Capture the cell that displays the provided text and extract its (x, y) central coordinate. 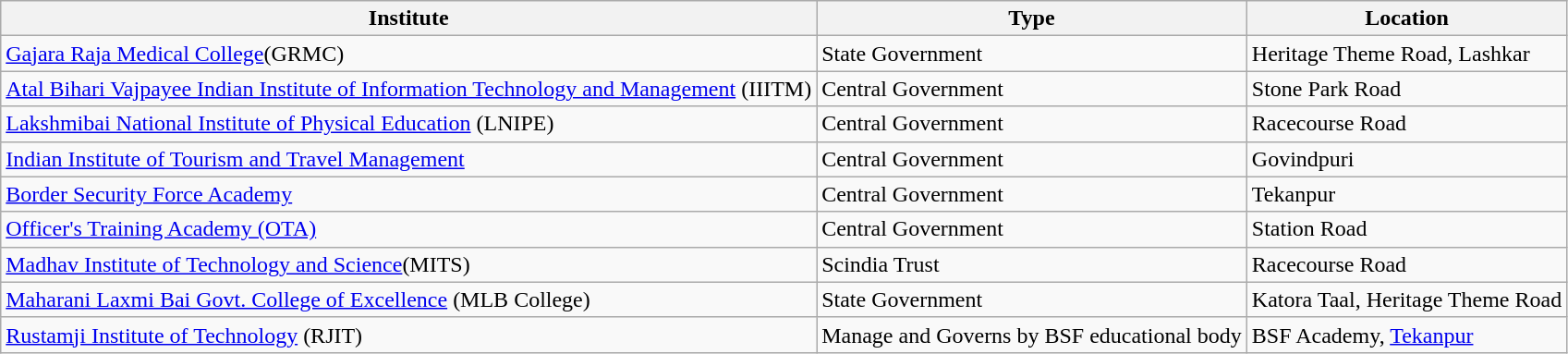
Border Security Force Academy (408, 194)
Scindia Trust (1032, 264)
Lakshmibai National Institute of Physical Education (LNIPE) (408, 124)
Officer's Training Academy (OTA) (408, 229)
Atal Bihari Vajpayee Indian Institute of Information Technology and Management (IIITM) (408, 89)
Location (1406, 18)
BSF Academy, Tekanpur (1406, 335)
Manage and Governs by BSF educational body (1032, 335)
Rustamji Institute of Technology (RJIT) (408, 335)
Govindpuri (1406, 159)
Indian Institute of Tourism and Travel Management (408, 159)
Maharani Laxmi Bai Govt. College of Excellence (MLB College) (408, 299)
Tekanpur (1406, 194)
Gajara Raja Medical College(GRMC) (408, 54)
Katora Taal, Heritage Theme Road (1406, 299)
Stone Park Road (1406, 89)
Type (1032, 18)
Heritage Theme Road, Lashkar (1406, 54)
Institute (408, 18)
Madhav Institute of Technology and Science(MITS) (408, 264)
Station Road (1406, 229)
